Extract the [X, Y] coordinate from the center of the cell holding the provided text.  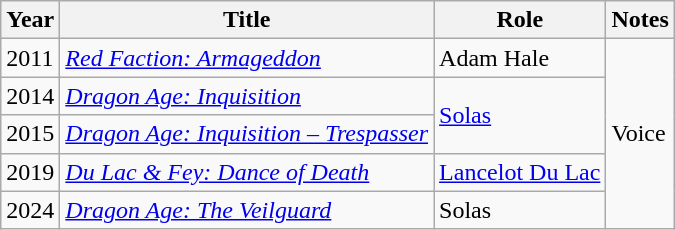
2019 [30, 172]
Adam Hale [520, 58]
Voice [640, 134]
Du Lac & Fey: Dance of Death [247, 172]
Title [247, 20]
Year [30, 20]
2011 [30, 58]
Dragon Age: The Veilguard [247, 210]
Role [520, 20]
Notes [640, 20]
2015 [30, 134]
Red Faction: Armageddon [247, 58]
Dragon Age: Inquisition – Trespasser [247, 134]
Dragon Age: Inquisition [247, 96]
Lancelot Du Lac [520, 172]
2024 [30, 210]
2014 [30, 96]
